Determine the [X, Y] coordinate at the center of the cell enclosing the given text.  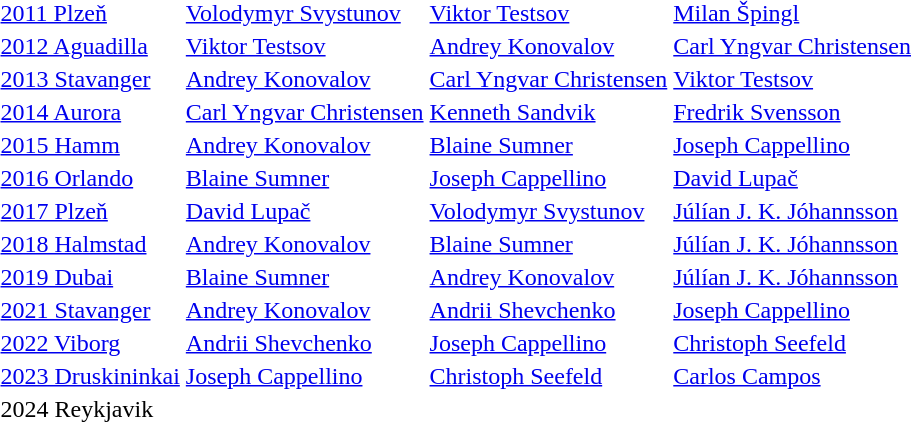
David Lupač [304, 211]
Viktor Testsov [304, 46]
Volodymyr Svystunov [548, 211]
Christoph Seefeld [548, 376]
Kenneth Sandvik [548, 112]
